Provide the (X, Y) coordinate of the cell's center where the given text is located.  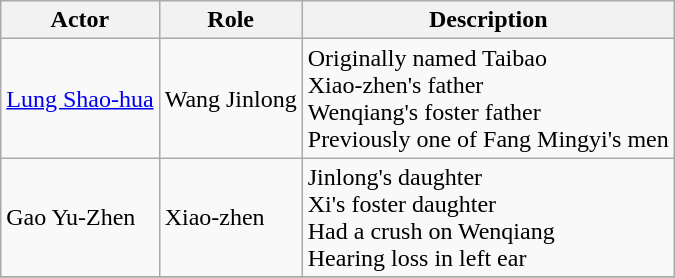
Xiao-zhen (230, 218)
Description (488, 20)
Wang Jinlong (230, 98)
Role (230, 20)
Gao Yu-Zhen (80, 218)
Originally named TaibaoXiao-zhen's fatherWenqiang's foster fatherPreviously one of Fang Mingyi's men (488, 98)
Lung Shao-hua (80, 98)
Actor (80, 20)
Jinlong's daughterXi's foster daughterHad a crush on WenqiangHearing loss in left ear (488, 218)
